Return [x, y] of the center of cell containing provided text 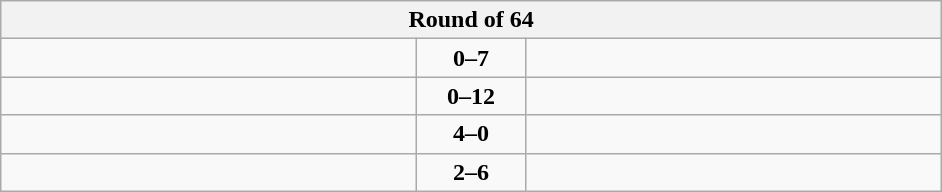
Round of 64 [472, 20]
0–7 [472, 58]
4–0 [472, 134]
2–6 [472, 172]
0–12 [472, 96]
